Locate the cell with the specified text and output its (X, Y) center coordinate. 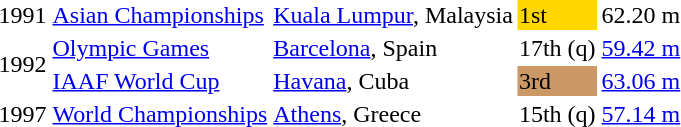
17th (q) (557, 48)
Asian Championships (160, 15)
Barcelona, Spain (394, 48)
Kuala Lumpur, Malaysia (394, 15)
IAAF World Cup (160, 81)
Olympic Games (160, 48)
1st (557, 15)
Havana, Cuba (394, 81)
3rd (557, 81)
